Determine the (x, y) coordinate at the center of the cell enclosing the given text.  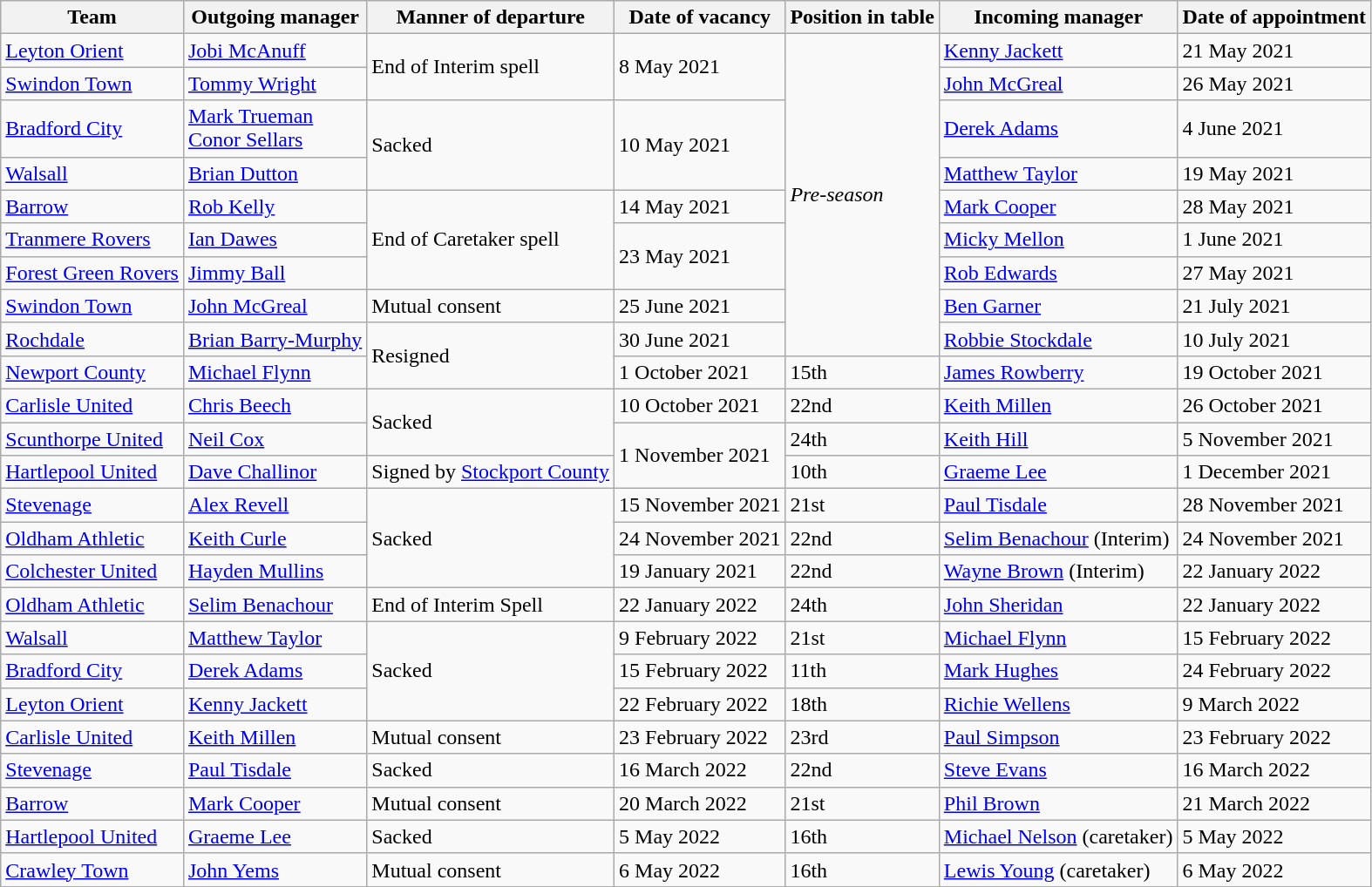
25 June 2021 (700, 306)
15th (862, 372)
1 June 2021 (1274, 240)
21 March 2022 (1274, 803)
Phil Brown (1058, 803)
1 October 2021 (700, 372)
Chris Beech (275, 405)
Selim Benachour (275, 605)
26 October 2021 (1274, 405)
21 July 2021 (1274, 306)
9 March 2022 (1274, 704)
Ian Dawes (275, 240)
23 May 2021 (700, 256)
John Sheridan (1058, 605)
18th (862, 704)
24 February 2022 (1274, 671)
Outgoing manager (275, 17)
1 December 2021 (1274, 472)
10 July 2021 (1274, 339)
Brian Barry-Murphy (275, 339)
10 October 2021 (700, 405)
20 March 2022 (700, 803)
End of Caretaker spell (491, 240)
10 May 2021 (700, 145)
8 May 2021 (700, 67)
Keith Hill (1058, 438)
Team (92, 17)
Jobi McAnuff (275, 51)
Lewis Young (caretaker) (1058, 870)
28 November 2021 (1274, 505)
John Yems (275, 870)
Micky Mellon (1058, 240)
19 May 2021 (1274, 173)
10th (862, 472)
26 May 2021 (1274, 84)
19 October 2021 (1274, 372)
Colchester United (92, 572)
Newport County (92, 372)
Neil Cox (275, 438)
30 June 2021 (700, 339)
Paul Simpson (1058, 737)
Manner of departure (491, 17)
Crawley Town (92, 870)
Date of appointment (1274, 17)
22 February 2022 (700, 704)
Resigned (491, 355)
9 February 2022 (700, 638)
End of Interim spell (491, 67)
21 May 2021 (1274, 51)
11th (862, 671)
28 May 2021 (1274, 207)
27 May 2021 (1274, 273)
Brian Dutton (275, 173)
Richie Wellens (1058, 704)
1 November 2021 (700, 455)
4 June 2021 (1274, 129)
Signed by Stockport County (491, 472)
Position in table (862, 17)
5 November 2021 (1274, 438)
Date of vacancy (700, 17)
Steve Evans (1058, 770)
Dave Challinor (275, 472)
Mark Hughes (1058, 671)
Rochdale (92, 339)
Scunthorpe United (92, 438)
Rob Kelly (275, 207)
Ben Garner (1058, 306)
Tranmere Rovers (92, 240)
Incoming manager (1058, 17)
19 January 2021 (700, 572)
Keith Curle (275, 538)
Selim Benachour (Interim) (1058, 538)
Mark Trueman Conor Sellars (275, 129)
Alex Revell (275, 505)
Tommy Wright (275, 84)
Rob Edwards (1058, 273)
James Rowberry (1058, 372)
15 November 2021 (700, 505)
End of Interim Spell (491, 605)
23rd (862, 737)
Jimmy Ball (275, 273)
Wayne Brown (Interim) (1058, 572)
14 May 2021 (700, 207)
Robbie Stockdale (1058, 339)
Forest Green Rovers (92, 273)
Michael Nelson (caretaker) (1058, 836)
Hayden Mullins (275, 572)
Pre-season (862, 195)
